Pinpoint the cell where the given text exists, returning its [x, y] midpoint coordinate. 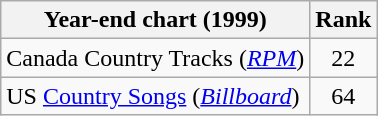
US Country Songs (Billboard) [156, 96]
64 [344, 96]
Rank [344, 20]
Canada Country Tracks (RPM) [156, 58]
Year-end chart (1999) [156, 20]
22 [344, 58]
